Extract the [X, Y] coordinate from the center of the cell holding the provided text.  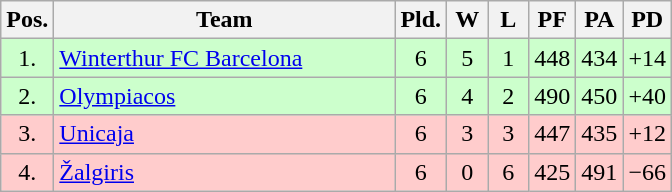
Unicaja [224, 134]
Olympiacos [224, 96]
425 [552, 172]
0 [468, 172]
1 [508, 58]
4 [468, 96]
5 [468, 58]
+14 [648, 58]
Žalgiris [224, 172]
Winterthur FC Barcelona [224, 58]
491 [600, 172]
L [508, 20]
W [468, 20]
448 [552, 58]
435 [600, 134]
4. [28, 172]
PA [600, 20]
PD [648, 20]
Pld. [421, 20]
Team [224, 20]
447 [552, 134]
−66 [648, 172]
490 [552, 96]
434 [600, 58]
1. [28, 58]
+12 [648, 134]
450 [600, 96]
3. [28, 134]
+40 [648, 96]
2. [28, 96]
2 [508, 96]
PF [552, 20]
Pos. [28, 20]
